Detect which cell encompasses the target text, then output its (x, y) center coordinate. 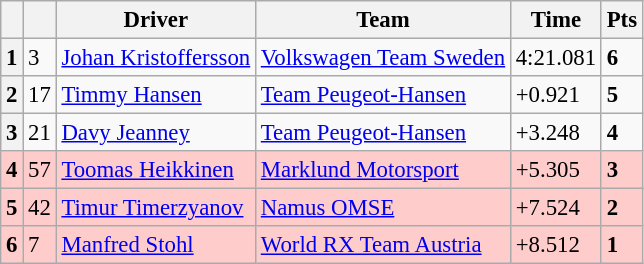
21 (40, 133)
Pts (622, 20)
+3.248 (556, 133)
Manfred Stohl (156, 245)
7 (40, 245)
Marklund Motorsport (382, 170)
+8.512 (556, 245)
Driver (156, 20)
Timmy Hansen (156, 95)
Namus OMSE (382, 208)
Johan Kristoffersson (156, 58)
4:21.081 (556, 58)
Time (556, 20)
World RX Team Austria (382, 245)
Davy Jeanney (156, 133)
+0.921 (556, 95)
+5.305 (556, 170)
Toomas Heikkinen (156, 170)
Team (382, 20)
42 (40, 208)
17 (40, 95)
+7.524 (556, 208)
57 (40, 170)
Timur Timerzyanov (156, 208)
Volkswagen Team Sweden (382, 58)
